From the cell containing the given text, extract its center point as [X, Y] coordinate. 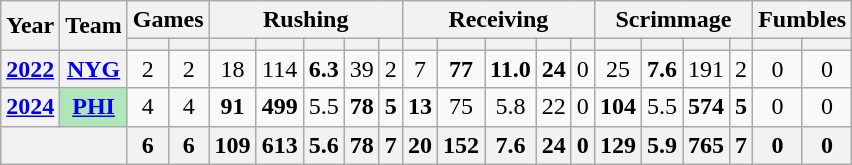
574 [706, 107]
6.3 [324, 69]
77 [460, 69]
PHI [94, 107]
2022 [30, 69]
2024 [30, 107]
5.8 [510, 107]
Year [30, 26]
129 [618, 145]
39 [362, 69]
765 [706, 145]
191 [706, 69]
613 [280, 145]
Fumbles [802, 20]
22 [554, 107]
Scrimmage [673, 20]
104 [618, 107]
Receiving [498, 20]
109 [232, 145]
Team [94, 26]
11.0 [510, 69]
152 [460, 145]
20 [420, 145]
Rushing [306, 20]
25 [618, 69]
18 [232, 69]
5.6 [324, 145]
114 [280, 69]
5.9 [662, 145]
13 [420, 107]
75 [460, 107]
499 [280, 107]
NYG [94, 69]
Games [168, 20]
91 [232, 107]
